Capture the cell that displays the provided text and extract its [X, Y] central coordinate. 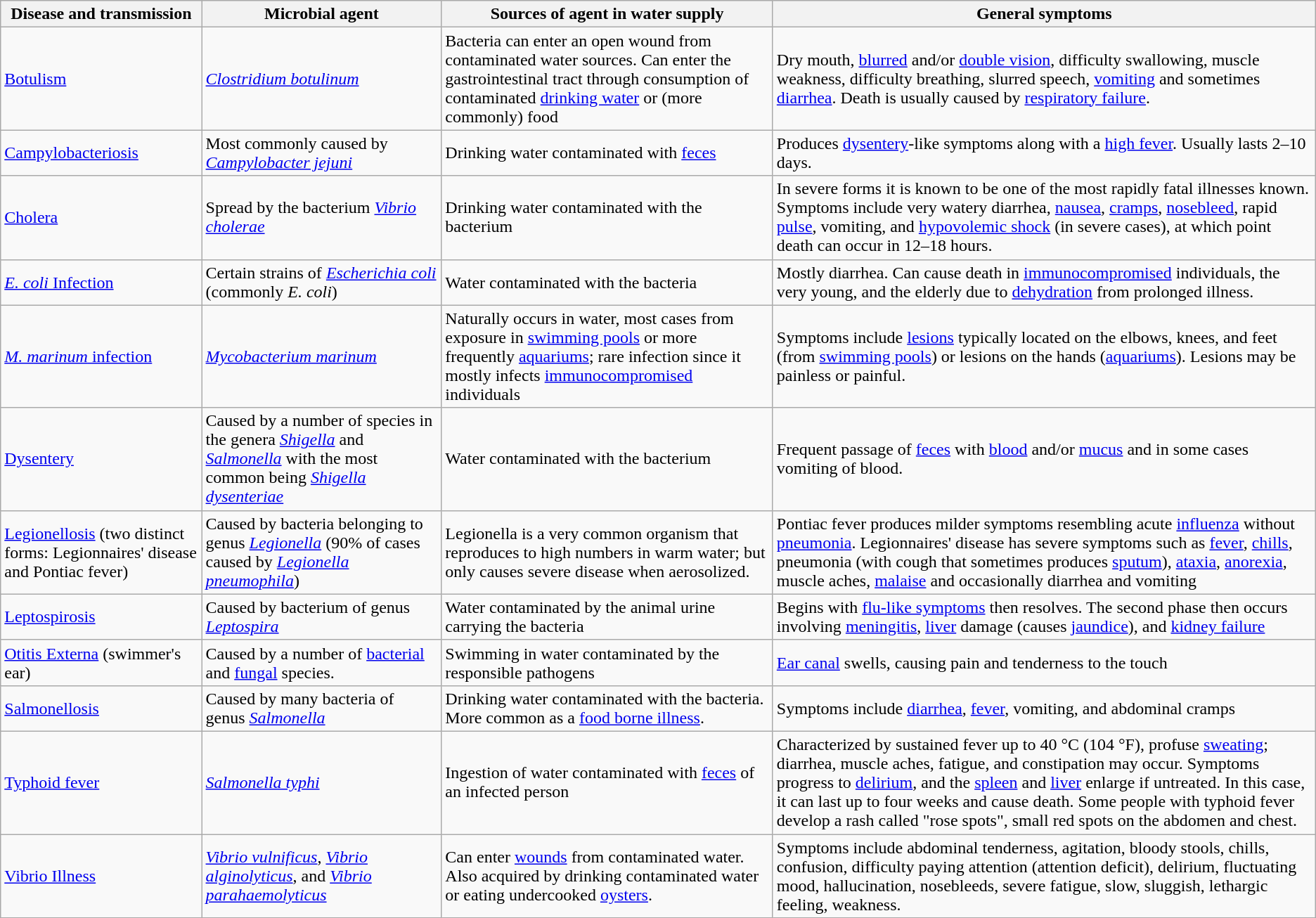
Drinking water contaminated with the bacterium [607, 218]
Disease and transmission [101, 14]
Frequent passage of feces with blood and/or mucus and in some cases vomiting of blood. [1044, 459]
Ear canal swells, causing pain and tenderness to the touch [1044, 662]
Water contaminated by the animal urine carrying the bacteria [607, 617]
Clostridium botulinum [322, 79]
Vibrio Illness [101, 876]
Ingestion of water contaminated with feces of an infected person [607, 782]
Microbial agent [322, 14]
Typhoid fever [101, 782]
Otitis Externa (swimmer's ear) [101, 662]
Leptospirosis [101, 617]
M. marinum infection [101, 356]
Sources of agent in water supply [607, 14]
Mycobacterium marinum [322, 356]
Swimming in water contaminated by the responsible pathogens [607, 662]
Botulism [101, 79]
Caused by many bacteria of genus Salmonella [322, 709]
Water contaminated with the bacteria [607, 283]
Can enter wounds from contaminated water. Also acquired by drinking contaminated water or eating undercooked oysters. [607, 876]
Campylobacteriosis [101, 153]
Salmonellosis [101, 709]
Certain strains of Escherichia coli (commonly E. coli) [322, 283]
Dysentery [101, 459]
Mostly diarrhea. Can cause death in immunocompromised individuals, the very young, and the elderly due to dehydration from prolonged illness. [1044, 283]
Caused by bacterium of genus Leptospira [322, 617]
Produces dysentery-like symptoms along with a high fever. Usually lasts 2–10 days. [1044, 153]
Vibrio vulnificus, Vibrio alginolyticus, and Vibrio parahaemolyticus [322, 876]
Begins with flu-like symptoms then resolves. The second phase then occurs involving meningitis, liver damage (causes jaundice), and kidney failure [1044, 617]
Drinking water contaminated with feces [607, 153]
Most commonly caused by Campylobacter jejuni [322, 153]
Water contaminated with the bacterium [607, 459]
Legionella is a very common organism that reproduces to high numbers in warm water; but only causes severe disease when aerosolized. [607, 552]
Caused by a number of bacterial and fungal species. [322, 662]
Symptoms include diarrhea, fever, vomiting, and abdominal cramps [1044, 709]
Cholera [101, 218]
Caused by a number of species in the genera Shigella and Salmonella with the most common being Shigella dysenteriae [322, 459]
Caused by bacteria belonging to genus Legionella (90% of cases caused by Legionella pneumophila) [322, 552]
General symptoms [1044, 14]
Salmonella typhi [322, 782]
E. coli Infection [101, 283]
Legionellosis (two distinct forms: Legionnaires' disease and Pontiac fever) [101, 552]
Drinking water contaminated with the bacteria. More common as a food borne illness. [607, 709]
Spread by the bacterium Vibrio cholerae [322, 218]
